Detect which cell encompasses the target text, then output its [X, Y] center coordinate. 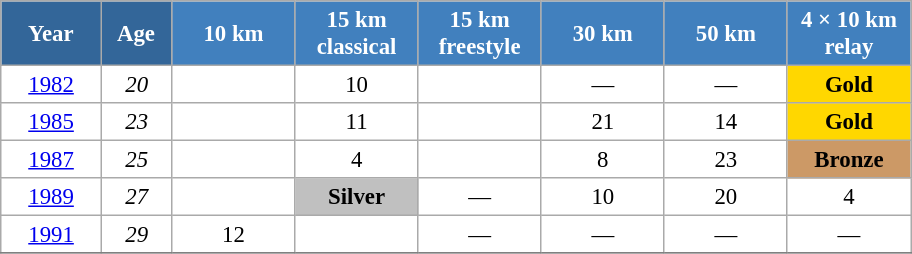
1987 [52, 160]
29 [136, 235]
1989 [52, 197]
1991 [52, 235]
50 km [726, 34]
Bronze [848, 160]
Year [52, 34]
4 × 10 km relay [848, 34]
1985 [52, 122]
11 [356, 122]
15 km freestyle [480, 34]
10 km [234, 34]
21 [602, 122]
8 [602, 160]
25 [136, 160]
15 km classical [356, 34]
1982 [52, 85]
Silver [356, 197]
14 [726, 122]
Age [136, 34]
30 km [602, 34]
27 [136, 197]
12 [234, 235]
